From the cell containing the given text, extract its center point as (X, Y) coordinate. 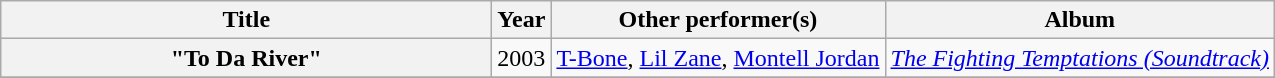
The Fighting Temptations (Soundtrack) (1080, 58)
Year (522, 20)
T-Bone, Lil Zane, Montell Jordan (718, 58)
"To Da River" (246, 58)
Other performer(s) (718, 20)
Album (1080, 20)
Title (246, 20)
2003 (522, 58)
